Scan for the cell matching the given text and deliver its (x, y) coordinate at center. 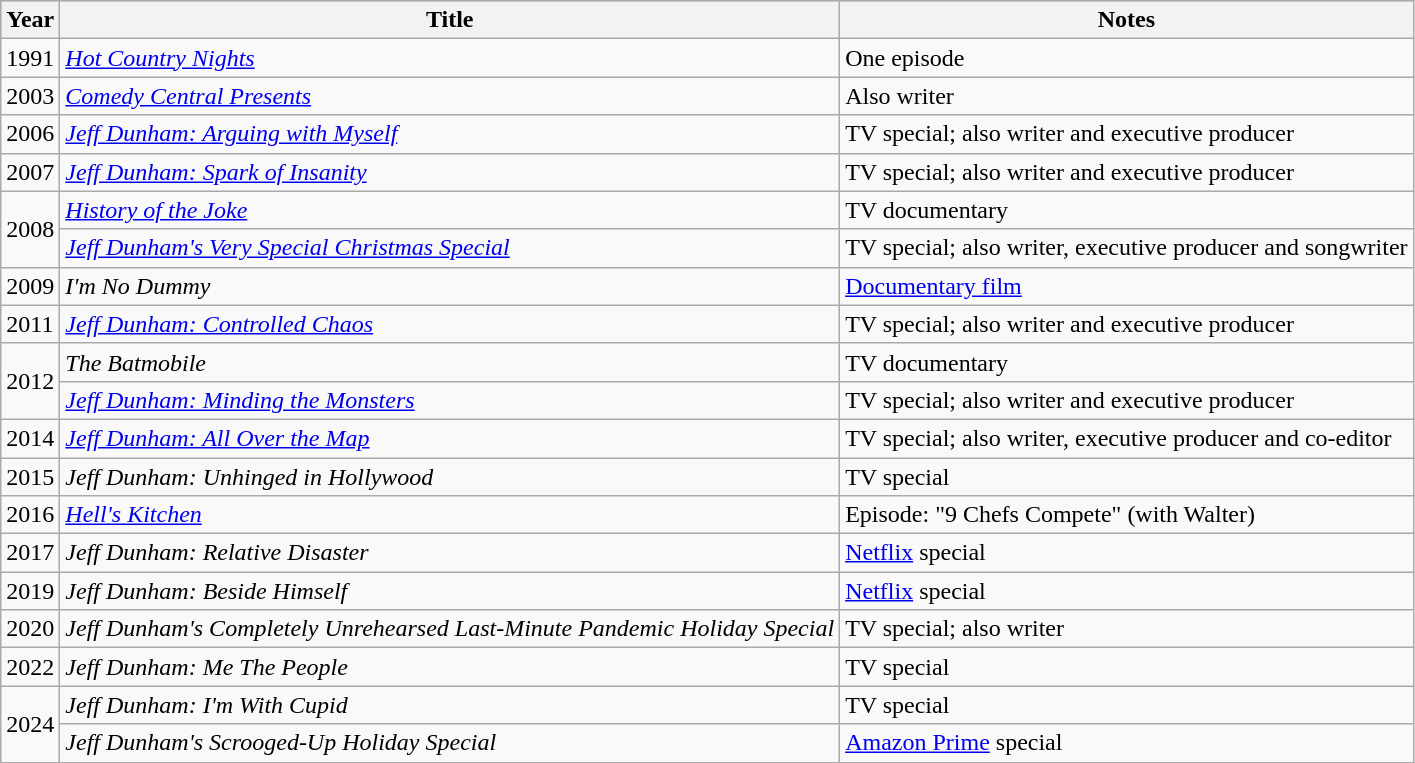
Documentary film (1126, 286)
Jeff Dunham: I'm With Cupid (450, 705)
I'm No Dummy (450, 286)
Jeff Dunham: Beside Himself (450, 591)
2017 (30, 553)
2015 (30, 477)
2022 (30, 667)
Notes (1126, 20)
2006 (30, 134)
Jeff Dunham's Completely Unrehearsed Last-Minute Pandemic Holiday Special (450, 629)
Episode: "9 Chefs Compete" (with Walter) (1126, 515)
The Batmobile (450, 362)
Hell's Kitchen (450, 515)
Title (450, 20)
Jeff Dunham: All Over the Map (450, 438)
2020 (30, 629)
Jeff Dunham: Me The People (450, 667)
2012 (30, 381)
2011 (30, 324)
History of the Joke (450, 210)
2009 (30, 286)
Jeff Dunham: Arguing with Myself (450, 134)
2003 (30, 96)
2019 (30, 591)
Also writer (1126, 96)
2024 (30, 724)
2014 (30, 438)
Amazon Prime special (1126, 743)
Jeff Dunham: Minding the Monsters (450, 400)
Year (30, 20)
TV special; also writer (1126, 629)
One episode (1126, 58)
Jeff Dunham: Spark of Insanity (450, 172)
Jeff Dunham: Relative Disaster (450, 553)
Comedy Central Presents (450, 96)
Jeff Dunham's Very Special Christmas Special (450, 248)
TV special; also writer, executive producer and co-editor (1126, 438)
Jeff Dunham: Controlled Chaos (450, 324)
2016 (30, 515)
Jeff Dunham's Scrooged-Up Holiday Special (450, 743)
Hot Country Nights (450, 58)
Jeff Dunham: Unhinged in Hollywood (450, 477)
TV special; also writer, executive producer and songwriter (1126, 248)
2008 (30, 229)
2007 (30, 172)
1991 (30, 58)
